Output the (X, Y) coordinate of the center of the cell containing the given text.  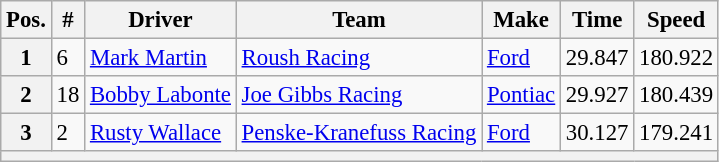
180.922 (676, 58)
Rusty Wallace (161, 133)
29.927 (598, 95)
Make (522, 20)
30.127 (598, 133)
Penske-Kranefuss Racing (358, 133)
6 (68, 58)
Driver (161, 20)
179.241 (676, 133)
18 (68, 95)
1 (26, 58)
Bobby Labonte (161, 95)
3 (26, 133)
Pontiac (522, 95)
Pos. (26, 20)
Speed (676, 20)
Team (358, 20)
Time (598, 20)
Roush Racing (358, 58)
# (68, 20)
Joe Gibbs Racing (358, 95)
180.439 (676, 95)
29.847 (598, 58)
Mark Martin (161, 58)
